Detect which cell encompasses the target text, then output its [x, y] center coordinate. 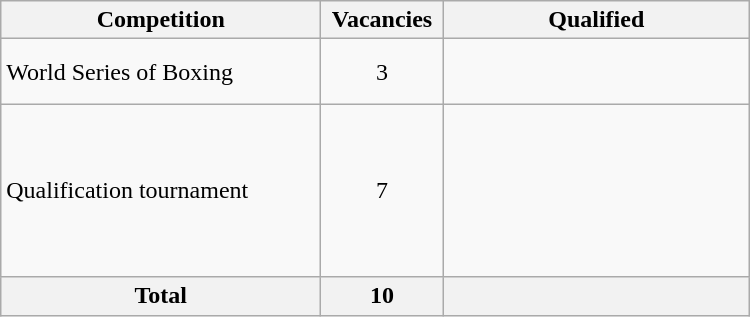
World Series of Boxing [161, 72]
Vacancies [382, 20]
Competition [161, 20]
7 [382, 190]
Total [161, 296]
Qualified [596, 20]
Qualification tournament [161, 190]
10 [382, 296]
3 [382, 72]
